From the cell containing the given text, extract its center point as (X, Y) coordinate. 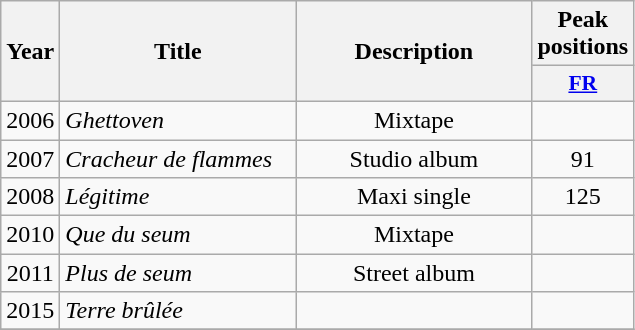
2007 (30, 159)
Terre brûlée (178, 311)
2011 (30, 273)
Peak positions (583, 34)
Description (414, 52)
125 (583, 197)
Maxi single (414, 197)
Title (178, 52)
Cracheur de flammes (178, 159)
91 (583, 159)
Studio album (414, 159)
Légitime (178, 197)
2015 (30, 311)
Plus de seum (178, 273)
2006 (30, 120)
Street album (414, 273)
Ghettoven (178, 120)
2010 (30, 235)
Que du seum (178, 235)
2008 (30, 197)
FR (583, 84)
Year (30, 52)
